For the text-containing cell, return its midpoint in (X, Y) coordinate format. 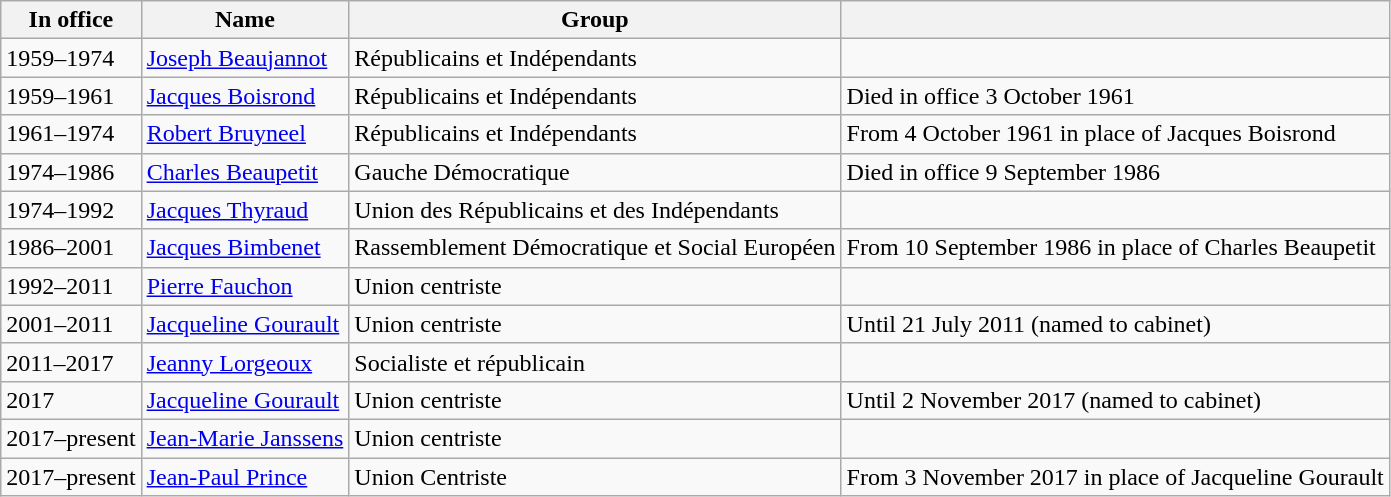
2017 (71, 400)
Name (245, 20)
1959–1974 (71, 58)
1961–1974 (71, 134)
From 10 September 1986 in place of Charles Beaupetit (1115, 248)
From 4 October 1961 in place of Jacques Boisrond (1115, 134)
Rassemblement Démocratique et Social Européen (595, 248)
Union Centriste (595, 477)
Jacques Boisrond (245, 96)
Socialiste et républicain (595, 362)
Jacques Thyraud (245, 210)
Jean-Paul Prince (245, 477)
1974–1986 (71, 172)
1992–2011 (71, 286)
Until 2 November 2017 (named to cabinet) (1115, 400)
1974–1992 (71, 210)
Died in office 9 September 1986 (1115, 172)
Until 21 July 2011 (named to cabinet) (1115, 324)
Joseph Beaujannot (245, 58)
Jeanny Lorgeoux (245, 362)
Group (595, 20)
Died in office 3 October 1961 (1115, 96)
2011–2017 (71, 362)
1959–1961 (71, 96)
Robert Bruyneel (245, 134)
In office (71, 20)
Charles Beaupetit (245, 172)
From 3 November 2017 in place of Jacqueline Gourault (1115, 477)
Union des Républicains et des Indépendants (595, 210)
1986–2001 (71, 248)
Pierre Fauchon (245, 286)
Jean-Marie Janssens (245, 438)
2001–2011 (71, 324)
Jacques Bimbenet (245, 248)
Gauche Démocratique (595, 172)
